Scan for the cell matching the given text and deliver its [x, y] coordinate at center. 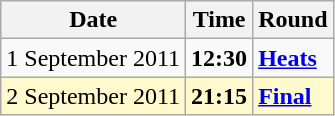
21:15 [220, 96]
2 September 2011 [94, 96]
Final [293, 96]
Heats [293, 58]
Date [94, 20]
Time [220, 20]
12:30 [220, 58]
Round [293, 20]
1 September 2011 [94, 58]
